Return (X, Y) of the center of cell containing provided text 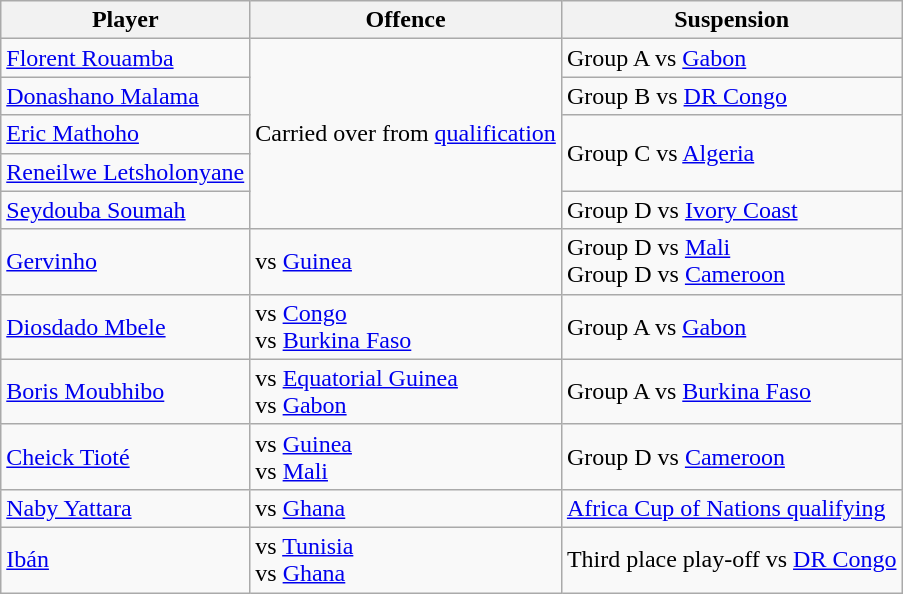
Carried over from qualification (406, 134)
Seydouba Soumah (126, 210)
Eric Mathoho (126, 134)
Group D vs Cameroon (732, 456)
vs Tunisia vs Ghana (406, 560)
Reneilwe Letsholonyane (126, 172)
Africa Cup of Nations qualifying (732, 508)
Gervinho (126, 262)
vs Guinea vs Mali (406, 456)
Offence (406, 20)
Ibán (126, 560)
Group C vs Algeria (732, 153)
vs Congo vs Burkina Faso (406, 326)
vs Equatorial Guinea vs Gabon (406, 392)
vs Guinea (406, 262)
Group B vs DR Congo (732, 96)
vs Ghana (406, 508)
Cheick Tioté (126, 456)
Diosdado Mbele (126, 326)
Third place play-off vs DR Congo (732, 560)
Group A vs Burkina Faso (732, 392)
Group D vs MaliGroup D vs Cameroon (732, 262)
Donashano Malama (126, 96)
Florent Rouamba (126, 58)
Naby Yattara (126, 508)
Player (126, 20)
Group D vs Ivory Coast (732, 210)
Boris Moubhibo (126, 392)
Suspension (732, 20)
